Pinpoint the cell where the given text exists, returning its (X, Y) midpoint coordinate. 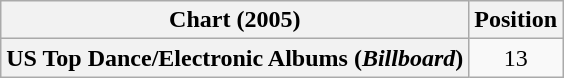
Chart (2005) (235, 20)
US Top Dance/Electronic Albums (Billboard) (235, 58)
13 (516, 58)
Position (516, 20)
